Return the (X, Y) coordinate for the center point of the cell that contains the specified text.  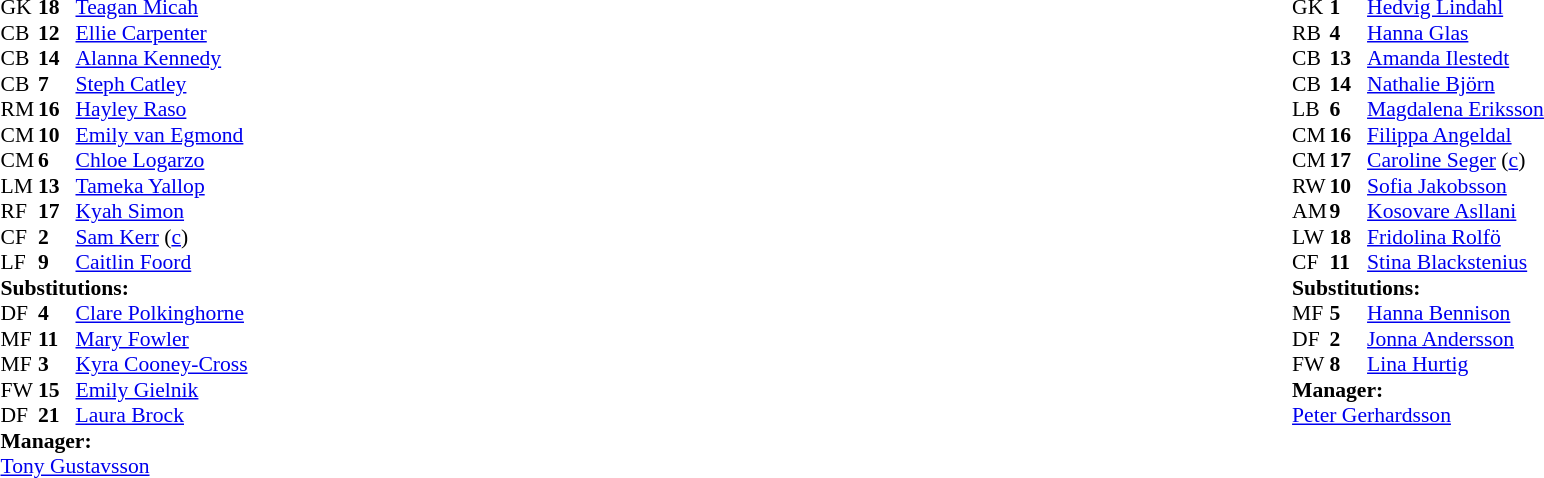
Emily Gielnik (162, 390)
Nathalie Björn (1456, 84)
RF (19, 211)
RB (1311, 33)
Caroline Seger (c) (1456, 161)
3 (57, 365)
Hayley Raso (162, 109)
Clare Polkinghorne (162, 313)
Emily van Egmond (162, 135)
Kyah Simon (162, 211)
Hanna Glas (1456, 33)
Caitlin Foord (162, 263)
RW (1311, 186)
Sam Kerr (c) (162, 237)
7 (57, 84)
Stina Blackstenius (1456, 263)
Laura Brock (162, 415)
5 (1349, 313)
Ellie Carpenter (162, 33)
Mary Fowler (162, 339)
Jonna Andersson (1456, 339)
18 (1349, 237)
Magdalena Eriksson (1456, 109)
Kosovare Asllani (1456, 211)
LF (19, 263)
LW (1311, 237)
8 (1349, 365)
Sofia Jakobsson (1456, 186)
Tameka Yallop (162, 186)
Lina Hurtig (1456, 365)
15 (57, 390)
21 (57, 415)
Kyra Cooney-Cross (162, 365)
12 (57, 33)
Peter Gerhardsson (1418, 415)
AM (1311, 211)
Amanda Ilestedt (1456, 59)
LB (1311, 109)
LM (19, 186)
Fridolina Rolfö (1456, 237)
Chloe Logarzo (162, 161)
Filippa Angeldal (1456, 135)
Hanna Bennison (1456, 313)
Alanna Kennedy (162, 59)
RM (19, 109)
Steph Catley (162, 84)
